Find where the given text appears and provide that cell's center as [X, Y] coordinate. 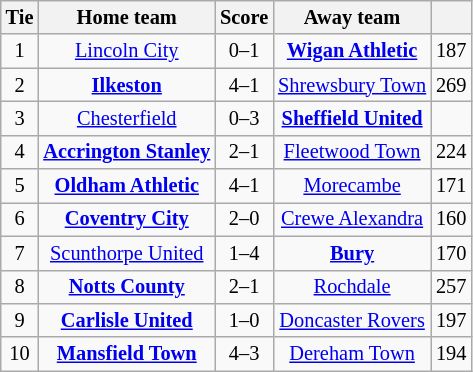
Mansfield Town [126, 354]
Dereham Town [352, 354]
269 [451, 85]
Morecambe [352, 186]
7 [20, 253]
Crewe Alexandra [352, 219]
2 [20, 85]
194 [451, 354]
Carlisle United [126, 320]
Score [244, 17]
Doncaster Rovers [352, 320]
257 [451, 287]
0–1 [244, 51]
Accrington Stanley [126, 152]
1–0 [244, 320]
Rochdale [352, 287]
4–3 [244, 354]
3 [20, 118]
187 [451, 51]
Shrewsbury Town [352, 85]
2–0 [244, 219]
6 [20, 219]
170 [451, 253]
160 [451, 219]
Lincoln City [126, 51]
Home team [126, 17]
Chesterfield [126, 118]
224 [451, 152]
10 [20, 354]
9 [20, 320]
5 [20, 186]
Coventry City [126, 219]
0–3 [244, 118]
Fleetwood Town [352, 152]
1–4 [244, 253]
Notts County [126, 287]
Tie [20, 17]
Ilkeston [126, 85]
197 [451, 320]
Scunthorpe United [126, 253]
4 [20, 152]
Away team [352, 17]
8 [20, 287]
Bury [352, 253]
Sheffield United [352, 118]
Oldham Athletic [126, 186]
171 [451, 186]
1 [20, 51]
Wigan Athletic [352, 51]
